From the cell containing the given text, extract its center point as (x, y) coordinate. 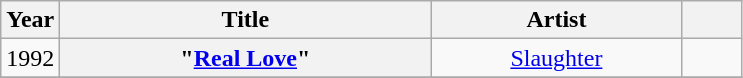
1992 (30, 58)
Slaughter (556, 58)
Artist (556, 20)
Title (246, 20)
Year (30, 20)
"Real Love" (246, 58)
